Search for the cell housing the specified text and yield its (x, y) center coordinate. 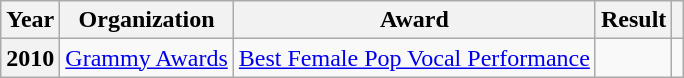
Organization (147, 20)
2010 (30, 58)
Best Female Pop Vocal Performance (414, 58)
Year (30, 20)
Grammy Awards (147, 58)
Award (414, 20)
Result (633, 20)
